Detect which cell encompasses the target text, then output its (x, y) center coordinate. 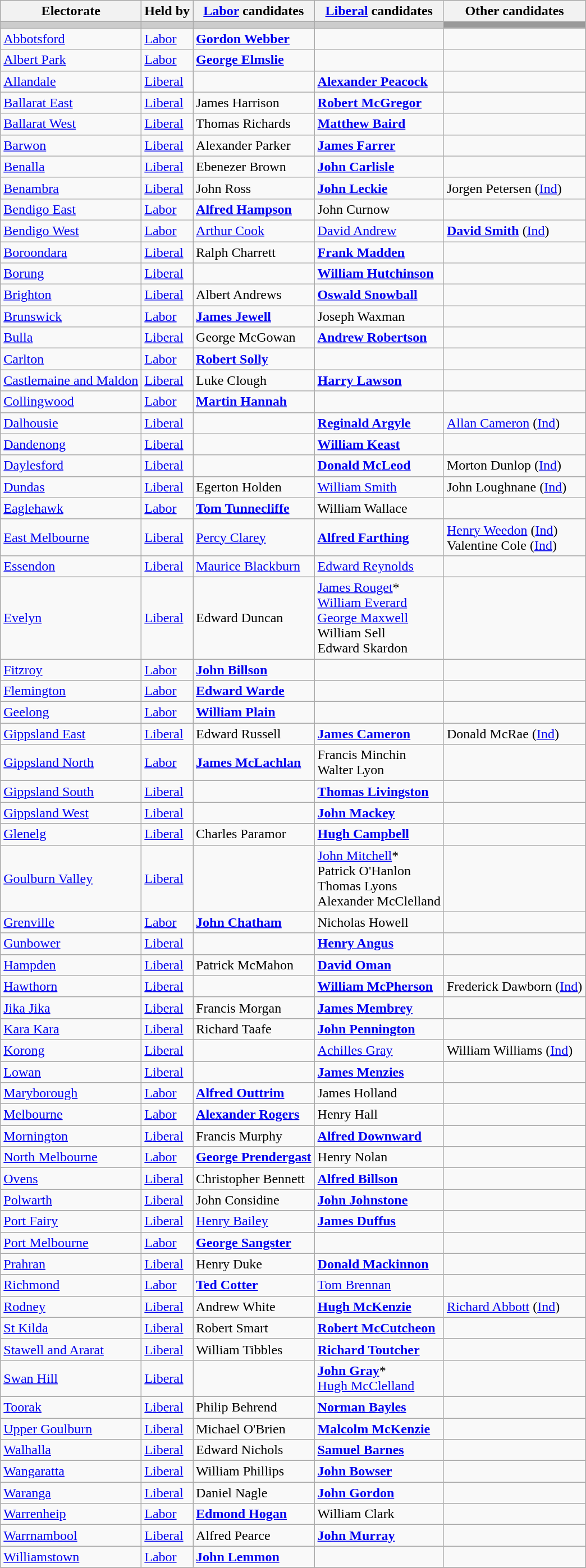
Alfred Pearce (254, 1535)
Ralph Charrett (254, 252)
Rodney (71, 1307)
Brighton (71, 295)
Other candidates (514, 11)
Mornington (71, 1136)
Wangaratta (71, 1472)
James McLachlan (254, 763)
David Smith (Ind) (514, 231)
Abbotsford (71, 39)
Hugh McKenzie (379, 1307)
Korong (71, 1050)
Alfred Downward (379, 1136)
John Considine (254, 1200)
Toorak (71, 1407)
Joseph Waxman (379, 316)
Alexander Rogers (254, 1115)
Held by (167, 11)
Stawell and Ararat (71, 1349)
John Leckie (379, 188)
Thomas Livingston (379, 792)
Borung (71, 274)
Albert Park (71, 60)
Oswald Snowball (379, 295)
Henry Hall (379, 1115)
Upper Goulburn (71, 1429)
Fitzroy (71, 669)
Richard Abbott (Ind) (514, 1307)
Alfred Farthing (379, 537)
Hugh Campbell (379, 834)
Alfred Outtrim (254, 1093)
Port Melbourne (71, 1243)
Electorate (71, 11)
Gippsland East (71, 734)
Daylesford (71, 466)
Barwon (71, 145)
John Billson (254, 669)
Martin Hannah (254, 402)
Hampden (71, 965)
Frederick Dawborn (Ind) (514, 986)
Melbourne (71, 1115)
Essendon (71, 566)
William Keast (379, 444)
George Sangster (254, 1243)
Henry Nolan (379, 1157)
Edward Nichols (254, 1450)
Francis Minchin Walter Lyon (379, 763)
Donald McRae (Ind) (514, 734)
William Smith (379, 487)
Castlemaine and Maldon (71, 380)
Arthur Cook (254, 231)
James Holland (379, 1093)
East Melbourne (71, 537)
George Prendergast (254, 1157)
Ebenezer Brown (254, 167)
Nicholas Howell (379, 922)
Albert Andrews (254, 295)
Donald Mackinnon (379, 1264)
Charles Paramor (254, 834)
William Wallace (379, 508)
Dalhousie (71, 423)
Ted Cotter (254, 1285)
Evelyn (71, 618)
Maurice Blackburn (254, 566)
Harry Lawson (379, 380)
Labor candidates (254, 11)
John Chatham (254, 922)
Ballarat West (71, 124)
Morton Dunlop (Ind) (514, 466)
Alfred Billson (379, 1179)
Thomas Richards (254, 124)
Andrew Robertson (379, 338)
Dandenong (71, 444)
Gordon Webber (254, 39)
Richmond (71, 1285)
James Cameron (379, 734)
Warrenheip (71, 1514)
Percy Clarey (254, 537)
Warrnambool (71, 1535)
Edward Warde (254, 691)
George McGowan (254, 338)
James Duffus (379, 1221)
Alexander Peacock (379, 81)
James Rouget* William Everard George Maxwell William Sell Edward Skardon (379, 618)
Eaglehawk (71, 508)
Gippsland West (71, 813)
John Ross (254, 188)
Luke Clough (254, 380)
Tom Tunnecliffe (254, 508)
Patrick McMahon (254, 965)
Hawthorn (71, 986)
Egerton Holden (254, 487)
William Williams (Ind) (514, 1050)
Edward Duncan (254, 618)
Gippsland North (71, 763)
Andrew White (254, 1307)
Goulburn Valley (71, 879)
John Curnow (379, 209)
James Menzies (379, 1072)
William Plain (254, 712)
Bulla (71, 338)
George Elmslie (254, 60)
Jorgen Petersen (Ind) (514, 188)
Gunbower (71, 944)
John Murray (379, 1535)
Samuel Barnes (379, 1450)
Francis Murphy (254, 1136)
William Clark (379, 1514)
St Kilda (71, 1328)
John Gray* Hugh McClelland (379, 1378)
John Pennington (379, 1029)
Richard Toutcher (379, 1349)
Benalla (71, 167)
Allan Cameron (Ind) (514, 423)
Donald McLeod (379, 466)
James Harrison (254, 103)
John Lemmon (254, 1557)
Port Fairy (71, 1221)
John Johnstone (379, 1200)
William Tibbles (254, 1349)
Liberal candidates (379, 11)
David Oman (379, 965)
Alfred Hampson (254, 209)
William Hutchinson (379, 274)
Williamstown (71, 1557)
John Loughnane (Ind) (514, 487)
John Mackey (379, 813)
Edward Russell (254, 734)
Swan Hill (71, 1378)
Matthew Baird (379, 124)
Ballarat East (71, 103)
Bendigo West (71, 231)
Richard Taafe (254, 1029)
Alexander Parker (254, 145)
Achilles Gray (379, 1050)
Gippsland South (71, 792)
Michael O'Brien (254, 1429)
Grenville (71, 922)
John Bowser (379, 1472)
Tom Brennan (379, 1285)
Prahran (71, 1264)
Brunswick (71, 316)
Robert McCutcheon (379, 1328)
Edmond Hogan (254, 1514)
Dundas (71, 487)
Henry Angus (379, 944)
Reginald Argyle (379, 423)
Benambra (71, 188)
Walhalla (71, 1450)
James Farrer (379, 145)
Polwarth (71, 1200)
Geelong (71, 712)
Robert Smart (254, 1328)
Robert Solly (254, 359)
Henry Bailey (254, 1221)
James Jewell (254, 316)
Collingwood (71, 402)
Francis Morgan (254, 1008)
Carlton (71, 359)
Robert McGregor (379, 103)
Kara Kara (71, 1029)
Maryborough (71, 1093)
David Andrew (379, 231)
North Melbourne (71, 1157)
Henry Weedon (Ind) Valentine Cole (Ind) (514, 537)
Daniel Nagle (254, 1493)
Flemington (71, 691)
Allandale (71, 81)
Ovens (71, 1179)
Henry Duke (254, 1264)
Christopher Bennett (254, 1179)
James Membrey (379, 1008)
Waranga (71, 1493)
John Carlisle (379, 167)
Glenelg (71, 834)
Norman Bayles (379, 1407)
Frank Madden (379, 252)
Jika Jika (71, 1008)
John Gordon (379, 1493)
William McPherson (379, 986)
John Mitchell* Patrick O'Hanlon Thomas Lyons Alexander McClelland (379, 879)
Edward Reynolds (379, 566)
Bendigo East (71, 209)
William Phillips (254, 1472)
Philip Behrend (254, 1407)
Lowan (71, 1072)
Malcolm McKenzie (379, 1429)
Boroondara (71, 252)
